Search for the cell housing the specified text and yield its [X, Y] center coordinate. 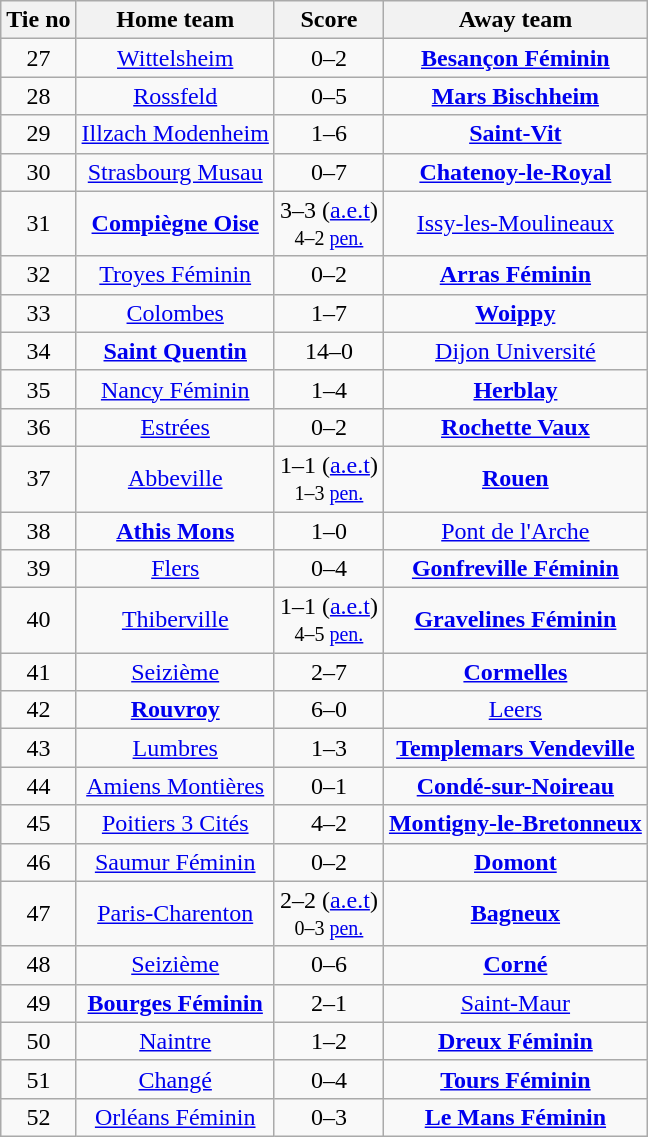
40 [38, 620]
1–4 [328, 389]
Saint-Vit [515, 134]
Le Mans Féminin [515, 1117]
43 [38, 748]
Saint Quentin [175, 351]
Bourges Féminin [175, 1003]
31 [38, 224]
Saumur Féminin [175, 862]
Woippy [515, 313]
Thiberville [175, 620]
41 [38, 672]
3–3 (a.e.t) 4–2 pen. [328, 224]
33 [38, 313]
42 [38, 710]
Nancy Féminin [175, 389]
Compiègne Oise [175, 224]
Illzach Modenheim [175, 134]
48 [38, 965]
0–3 [328, 1117]
Orléans Féminin [175, 1117]
1–1 (a.e.t) 1–3 pen. [328, 478]
Cormelles [515, 672]
4–2 [328, 824]
36 [38, 427]
Rouvroy [175, 710]
52 [38, 1117]
Strasbourg Musau [175, 172]
Wittelsheim [175, 58]
Bagneux [515, 914]
1–1 (a.e.t) 4–5 pen. [328, 620]
14–0 [328, 351]
35 [38, 389]
44 [38, 786]
Rouen [515, 478]
39 [38, 569]
1–2 [328, 1041]
Corné [515, 965]
Gonfreville Féminin [515, 569]
Poitiers 3 Cités [175, 824]
47 [38, 914]
38 [38, 531]
1–0 [328, 531]
0–1 [328, 786]
2–7 [328, 672]
28 [38, 96]
Score [328, 20]
Dreux Féminin [515, 1041]
1–6 [328, 134]
Tie no [38, 20]
Home team [175, 20]
Changé [175, 1079]
Abbeville [175, 478]
Athis Mons [175, 531]
51 [38, 1079]
Colombes [175, 313]
Naintre [175, 1041]
49 [38, 1003]
Gravelines Féminin [515, 620]
Templemars Vendeville [515, 748]
46 [38, 862]
32 [38, 275]
Tours Féminin [515, 1079]
37 [38, 478]
Rochette Vaux [515, 427]
Mars Bischheim [515, 96]
Rossfeld [175, 96]
Away team [515, 20]
Lumbres [175, 748]
0–7 [328, 172]
Amiens Montières [175, 786]
30 [38, 172]
Flers [175, 569]
50 [38, 1041]
Herblay [515, 389]
Domont [515, 862]
0–5 [328, 96]
29 [38, 134]
Pont de l'Arche [515, 531]
0–6 [328, 965]
Troyes Féminin [175, 275]
2–2 (a.e.t) 0–3 pen. [328, 914]
Estrées [175, 427]
2–1 [328, 1003]
34 [38, 351]
1–7 [328, 313]
Leers [515, 710]
Condé-sur-Noireau [515, 786]
45 [38, 824]
27 [38, 58]
Paris-Charenton [175, 914]
Arras Féminin [515, 275]
Montigny-le-Bretonneux [515, 824]
Besançon Féminin [515, 58]
Issy-les-Moulineaux [515, 224]
Dijon Université [515, 351]
Saint-Maur [515, 1003]
Chatenoy-le-Royal [515, 172]
1–3 [328, 748]
6–0 [328, 710]
